Detect which cell encompasses the target text, then output its [x, y] center coordinate. 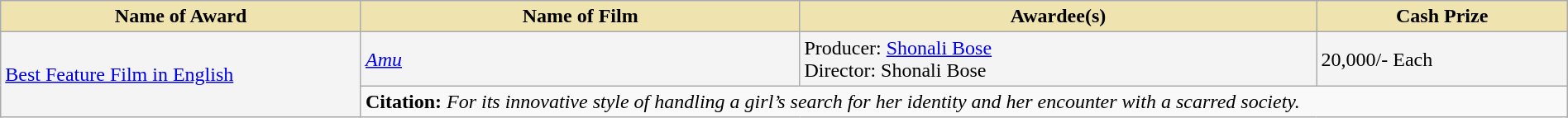
Cash Prize [1442, 17]
Name of Award [181, 17]
Producer: Shonali BoseDirector: Shonali Bose [1059, 59]
Best Feature Film in English [181, 74]
Name of Film [580, 17]
20,000/- Each [1442, 59]
Citation: For its innovative style of handling a girl’s search for her identity and her encounter with a scarred society. [964, 101]
Awardee(s) [1059, 17]
Amu [580, 59]
